Detect which cell encompasses the target text, then output its [X, Y] center coordinate. 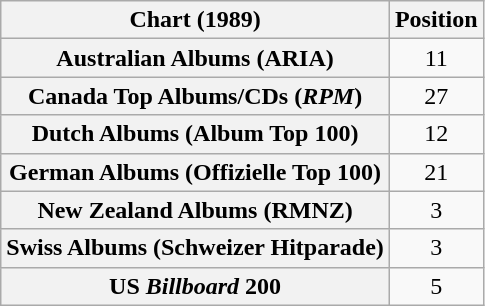
Canada Top Albums/CDs (RPM) [196, 96]
Dutch Albums (Album Top 100) [196, 134]
21 [436, 172]
New Zealand Albums (RMNZ) [196, 210]
5 [436, 286]
12 [436, 134]
11 [436, 58]
Chart (1989) [196, 20]
German Albums (Offizielle Top 100) [196, 172]
27 [436, 96]
US Billboard 200 [196, 286]
Position [436, 20]
Swiss Albums (Schweizer Hitparade) [196, 248]
Australian Albums (ARIA) [196, 58]
